Pinpoint the cell where the given text exists, returning its [X, Y] midpoint coordinate. 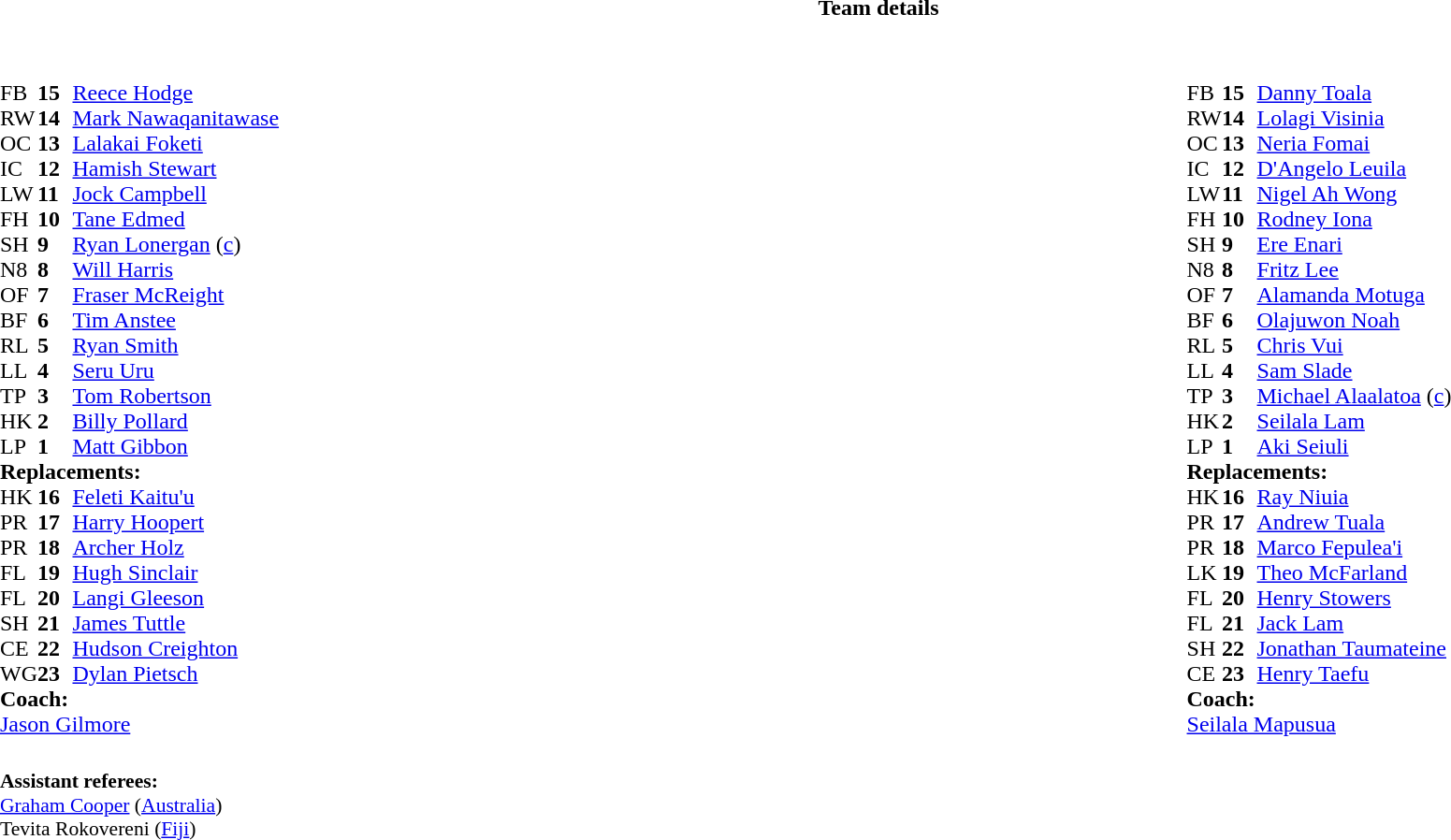
Seru Uru [176, 370]
James Tuttle [176, 623]
Reece Hodge [176, 94]
Feleti Kaitu'u [176, 498]
WG [19, 673]
Will Harris [176, 269]
Ryan Lonergan (c) [176, 245]
Fraser McReight [176, 296]
Coach: [139, 700]
Tane Edmed [176, 219]
Tim Anstee [176, 320]
Jock Campbell [176, 195]
Lalakai Foketi [176, 144]
Archer Holz [176, 548]
Hamish Stewart [176, 168]
Hudson Creighton [176, 649]
Dylan Pietsch [176, 673]
Harry Hoopert [176, 522]
Tom Robertson [176, 397]
Langi Gleeson [176, 599]
Replacements: [139, 471]
Billy Pollard [176, 421]
Mark Nawaqanitawase [176, 118]
Ryan Smith [176, 346]
Matt Gibbon [176, 447]
LK [1205, 572]
Jason Gilmore [139, 724]
Hugh Sinclair [176, 572]
